Search for the cell housing the specified text and yield its [X, Y] center coordinate. 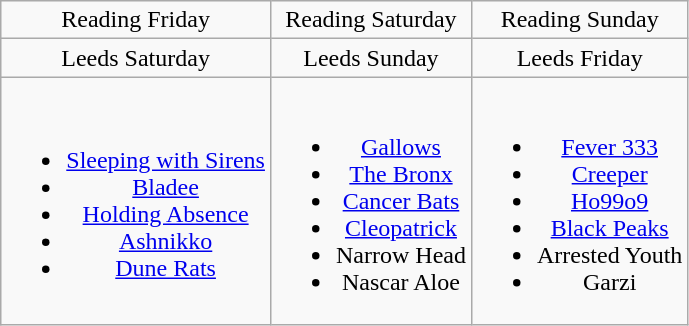
Reading Friday [136, 20]
GallowsThe BronxCancer BatsCleopatrickNarrow HeadNascar Aloe [370, 201]
Fever 333CreeperHo99o9Black PeaksArrested YouthGarzi [579, 201]
Reading Saturday [370, 20]
Leeds Sunday [370, 58]
Leeds Saturday [136, 58]
Leeds Friday [579, 58]
Reading Sunday [579, 20]
Sleeping with SirensBladeeHolding AbsenceAshnikkoDune Rats [136, 201]
